Identify which cell holds the provided text, then report its [x, y] central coordinate. 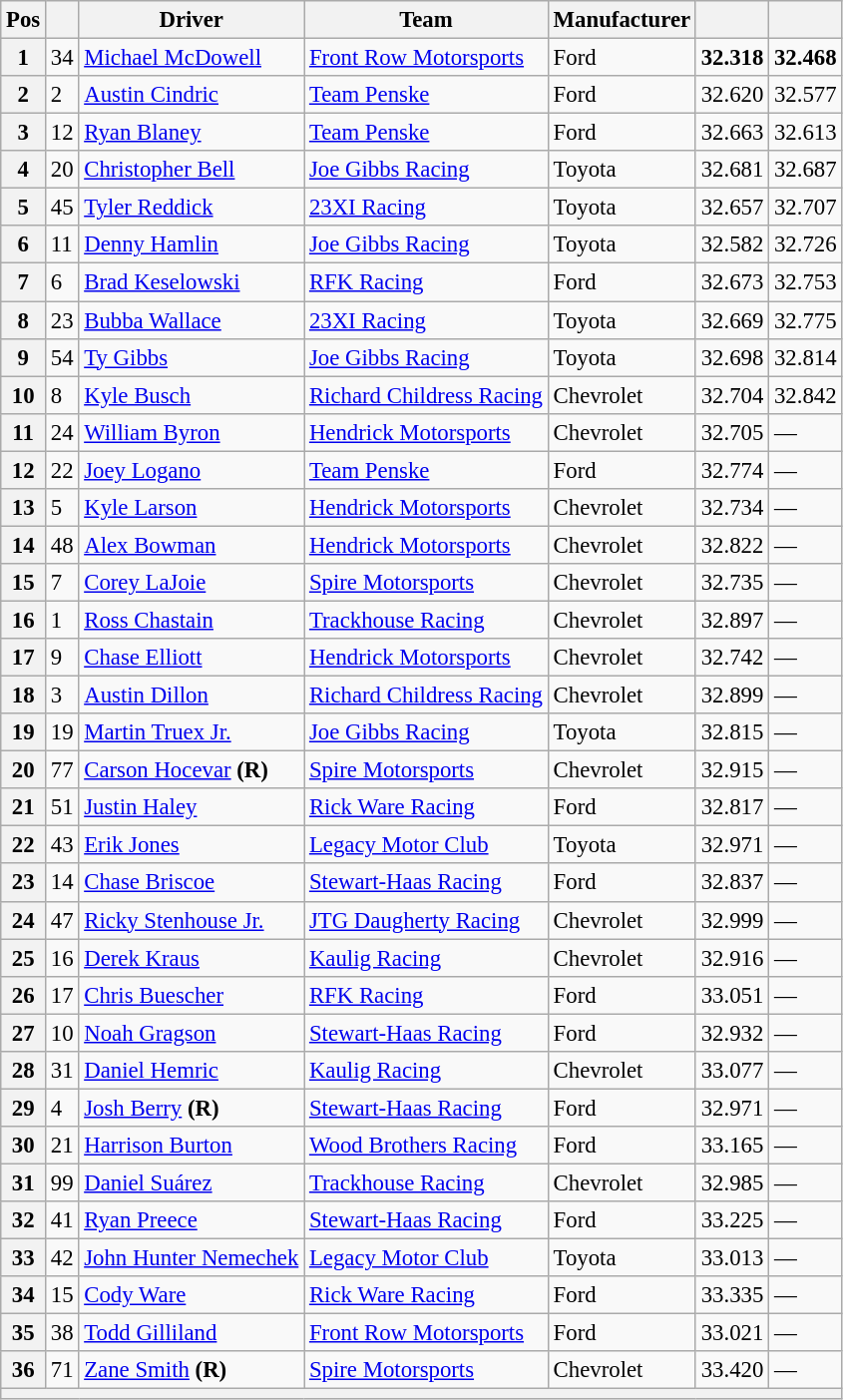
32.815 [732, 732]
Brad Keselowski [192, 282]
Josh Berry (R) [192, 1108]
32.673 [732, 282]
43 [62, 845]
32.707 [806, 208]
33.013 [732, 1258]
32.932 [732, 1033]
Kyle Busch [192, 395]
Tyler Reddick [192, 208]
Chris Buescher [192, 995]
32 [24, 1220]
Derek Kraus [192, 958]
18 [24, 696]
Noah Gragson [192, 1033]
Austin Cindric [192, 95]
Joey Logano [192, 470]
33.077 [732, 1071]
Cody Ware [192, 1295]
Ross Chastain [192, 620]
35 [24, 1333]
36 [24, 1370]
Kyle Larson [192, 508]
32.814 [806, 357]
John Hunter Nemechek [192, 1258]
32.817 [732, 807]
Michael McDowell [192, 58]
33.051 [732, 995]
33.420 [732, 1370]
32.775 [806, 320]
Harrison Burton [192, 1146]
32.687 [806, 170]
33 [24, 1258]
Erik Jones [192, 845]
48 [62, 545]
32.726 [806, 244]
32.822 [732, 545]
Ryan Preece [192, 1220]
32.999 [732, 920]
45 [62, 208]
32.774 [732, 470]
32.915 [732, 770]
Justin Haley [192, 807]
Daniel Suárez [192, 1182]
32.705 [732, 432]
32.842 [806, 395]
Driver [192, 20]
54 [62, 357]
Austin Dillon [192, 696]
Manufacturer [622, 20]
Alex Bowman [192, 545]
32.663 [732, 133]
32.735 [732, 583]
32.620 [732, 95]
51 [62, 807]
32.985 [732, 1182]
32.734 [732, 508]
Wood Brothers Racing [427, 1146]
32.753 [806, 282]
71 [62, 1370]
32.582 [732, 244]
Chase Elliott [192, 658]
Martin Truex Jr. [192, 732]
41 [62, 1220]
30 [24, 1146]
42 [62, 1258]
Bubba Wallace [192, 320]
33.165 [732, 1146]
32.577 [806, 95]
38 [62, 1333]
47 [62, 920]
Chase Briscoe [192, 883]
Team [427, 20]
27 [24, 1033]
33.335 [732, 1295]
32.657 [732, 208]
JTG Daugherty Racing [427, 920]
Denny Hamlin [192, 244]
Carson Hocevar (R) [192, 770]
33.225 [732, 1220]
Daniel Hemric [192, 1071]
32.897 [732, 620]
William Byron [192, 432]
99 [62, 1182]
32.613 [806, 133]
Ty Gibbs [192, 357]
Ryan Blaney [192, 133]
32.899 [732, 696]
33.021 [732, 1333]
Zane Smith (R) [192, 1370]
13 [24, 508]
Todd Gilliland [192, 1333]
Corey LaJoie [192, 583]
32.669 [732, 320]
32.318 [732, 58]
25 [24, 958]
32.837 [732, 883]
Ricky Stenhouse Jr. [192, 920]
Pos [24, 20]
Christopher Bell [192, 170]
32.681 [732, 170]
77 [62, 770]
26 [24, 995]
32.698 [732, 357]
32.916 [732, 958]
32.704 [732, 395]
28 [24, 1071]
32.468 [806, 58]
32.742 [732, 658]
29 [24, 1108]
